Find where the given text appears and provide that cell's center as [x, y] coordinate. 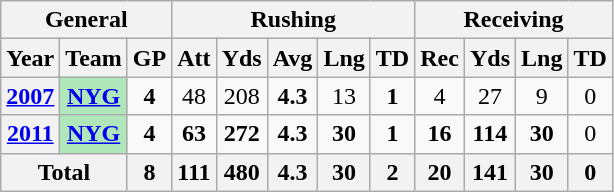
208 [242, 96]
Receiving [514, 20]
141 [490, 172]
63 [194, 134]
48 [194, 96]
480 [242, 172]
20 [440, 172]
Att [194, 58]
GP [149, 58]
111 [194, 172]
8 [149, 172]
General [86, 20]
27 [490, 96]
9 [542, 96]
272 [242, 134]
Year [30, 58]
2 [392, 172]
Total [64, 172]
2007 [30, 96]
Rushing [294, 20]
Rec [440, 58]
16 [440, 134]
Team [94, 58]
2011 [30, 134]
13 [344, 96]
114 [490, 134]
Avg [292, 58]
